Search for the cell housing the specified text and yield its (x, y) center coordinate. 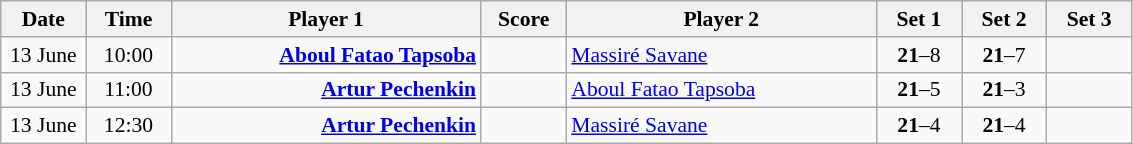
Date (44, 19)
Time (128, 19)
Set 3 (1090, 19)
21–5 (918, 90)
Set 1 (918, 19)
Set 2 (1004, 19)
Player 1 (326, 19)
12:30 (128, 126)
Player 2 (721, 19)
Score (524, 19)
21–8 (918, 55)
21–7 (1004, 55)
10:00 (128, 55)
11:00 (128, 90)
21–3 (1004, 90)
